Find where the given text appears and provide that cell's center as (X, Y) coordinate. 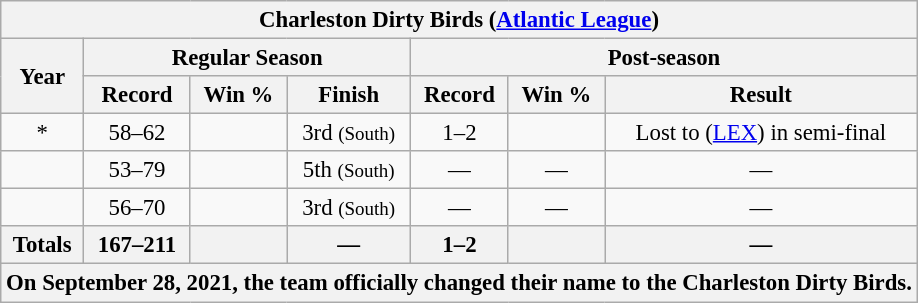
56–70 (138, 208)
Lost to (LEX) in semi-final (762, 133)
5th (South) (349, 170)
Result (762, 95)
* (42, 133)
58–62 (138, 133)
167–211 (138, 245)
Regular Season (248, 58)
Post-season (664, 58)
Charleston Dirty Birds (Atlantic League) (459, 20)
Year (42, 76)
Totals (42, 245)
Finish (349, 95)
On September 28, 2021, the team officially changed their name to the Charleston Dirty Birds. (459, 283)
53–79 (138, 170)
